Pinpoint the cell where the given text exists, returning its (X, Y) midpoint coordinate. 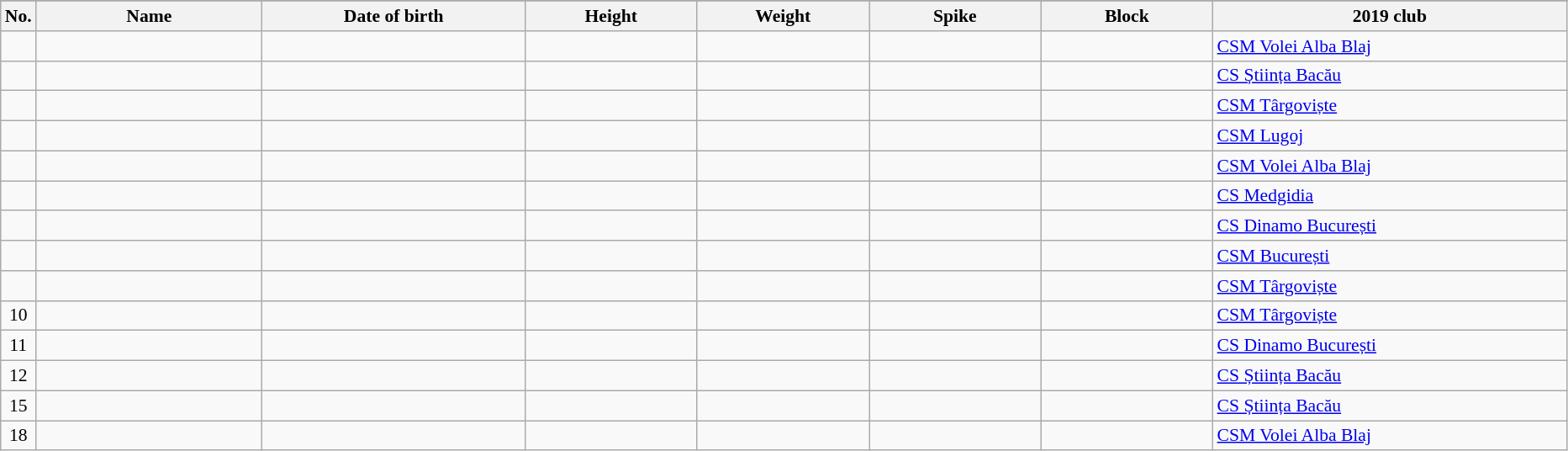
11 (18, 346)
18 (18, 436)
Name (150, 16)
12 (18, 376)
Block (1127, 16)
Spike (955, 16)
2019 club (1391, 16)
Weight (784, 16)
15 (18, 406)
Date of birth (393, 16)
10 (18, 316)
CS Medgidia (1391, 196)
No. (18, 16)
Height (610, 16)
CSM București (1391, 256)
CSM Lugoj (1391, 136)
